Return the (x, y) coordinate for the center point of the cell that contains the specified text.  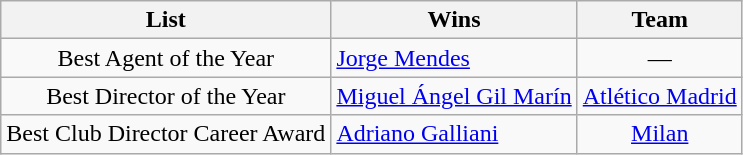
Atlético Madrid (660, 96)
List (166, 20)
Team (660, 20)
Best Director of the Year (166, 96)
Adriano Galliani (454, 134)
Jorge Mendes (454, 58)
Best Agent of the Year (166, 58)
Wins (454, 20)
— (660, 58)
Milan (660, 134)
Best Club Director Career Award (166, 134)
Miguel Ángel Gil Marín (454, 96)
